Search for the cell housing the specified text and yield its (x, y) center coordinate. 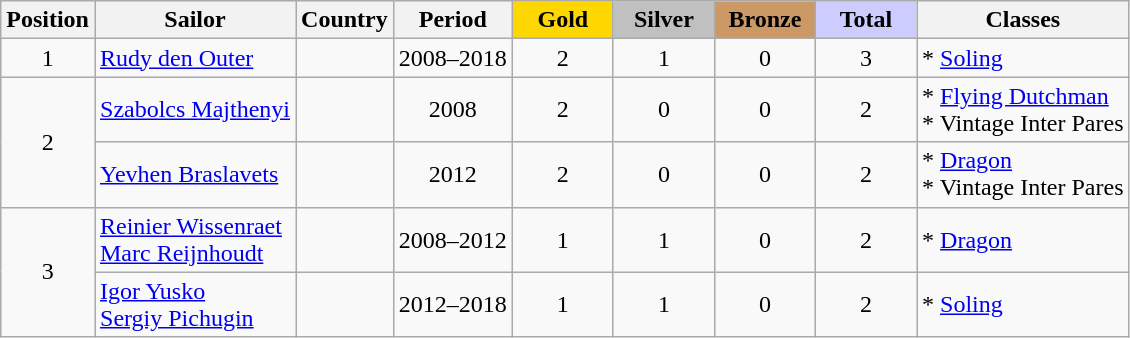
2008–2018 (452, 58)
Igor YuskoSergiy Pichugin (194, 304)
2008 (452, 110)
Rudy den Outer (194, 58)
2012–2018 (452, 304)
2012 (452, 174)
* Dragon (1023, 240)
Position (48, 20)
Period (452, 20)
* Flying Dutchman* Vintage Inter Pares (1023, 110)
Total (866, 20)
Bronze (764, 20)
Gold (562, 20)
* Dragon* Vintage Inter Pares (1023, 174)
Silver (664, 20)
Yevhen Braslavets (194, 174)
Sailor (194, 20)
2008–2012 (452, 240)
Country (345, 20)
Reinier WissenraetMarc Reijnhoudt (194, 240)
Classes (1023, 20)
Szabolcs Majthenyi (194, 110)
